Detect which cell encompasses the target text, then output its [X, Y] center coordinate. 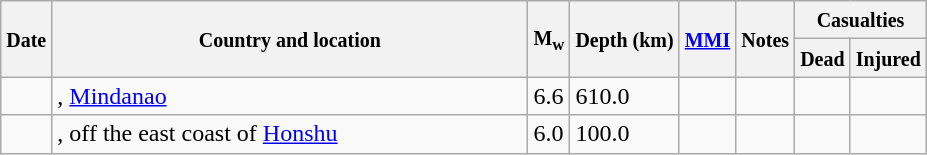
, Mindanao [290, 96]
Country and location [290, 39]
6.0 [549, 134]
610.0 [624, 96]
MMI [708, 39]
Casualties [861, 20]
Injured [888, 58]
Notes [766, 39]
Date [26, 39]
Depth (km) [624, 39]
Mw [549, 39]
100.0 [624, 134]
, off the east coast of Honshu [290, 134]
6.6 [549, 96]
Dead [823, 58]
